Locate the cell with the specified text and output its [X, Y] center coordinate. 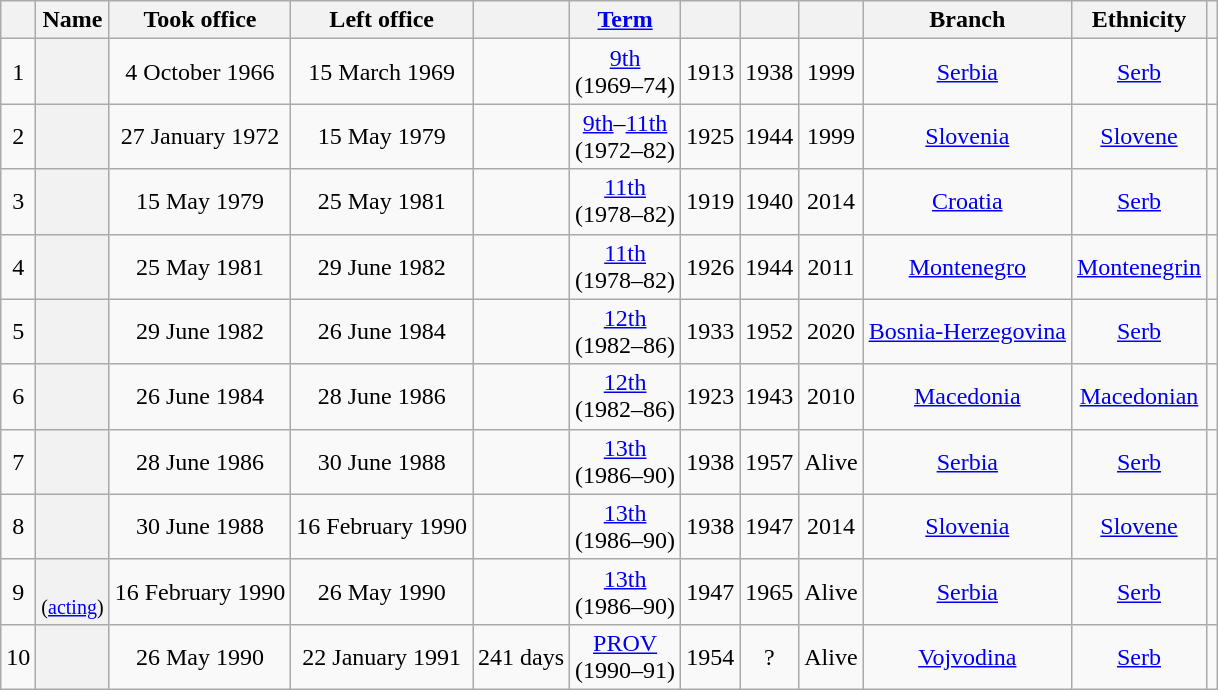
7 [18, 462]
Branch [967, 20]
Left office [382, 20]
1965 [770, 592]
2010 [831, 396]
1919 [710, 202]
9th(1969–74) [626, 72]
Croatia [967, 202]
Bosnia-Herzegovina [967, 332]
27 January 1972 [200, 136]
1913 [710, 72]
? [770, 656]
Term [626, 20]
15 March 1969 [382, 72]
4 October 1966 [200, 72]
Took office [200, 20]
1923 [710, 396]
Vojvodina [967, 656]
Macedonia [967, 396]
1926 [710, 266]
8 [18, 526]
1 [18, 72]
1954 [710, 656]
9 [18, 592]
Ethnicity [1138, 20]
2 [18, 136]
10 [18, 656]
(acting) [72, 592]
Montenegrin [1138, 266]
PROV(1990–91) [626, 656]
1952 [770, 332]
1940 [770, 202]
2020 [831, 332]
1933 [710, 332]
6 [18, 396]
1957 [770, 462]
2011 [831, 266]
Name [72, 20]
1925 [710, 136]
Macedonian [1138, 396]
3 [18, 202]
Montenegro [967, 266]
4 [18, 266]
5 [18, 332]
241 days [522, 656]
9th–11th(1972–82) [626, 136]
22 January 1991 [382, 656]
1943 [770, 396]
